Identify which cell holds the provided text, then report its [x, y] central coordinate. 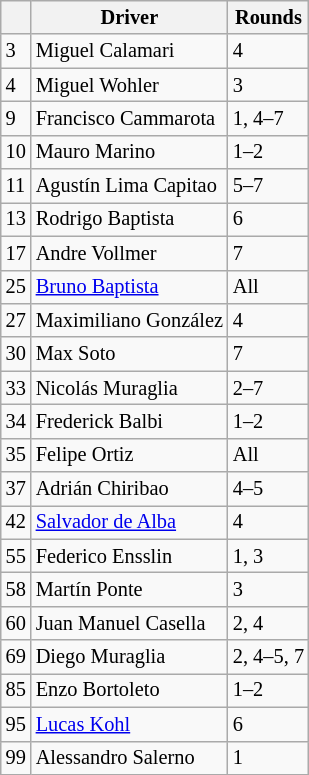
2–7 [268, 388]
33 [16, 388]
13 [16, 219]
Adrián Chiribao [130, 489]
55 [16, 556]
35 [16, 455]
1, 4–7 [268, 118]
Driver [130, 17]
Rounds [268, 17]
60 [16, 623]
2, 4 [268, 623]
Enzo Bortoleto [130, 690]
17 [16, 253]
Miguel Calamari [130, 51]
11 [16, 186]
85 [16, 690]
Miguel Wohler [130, 85]
Bruno Baptista [130, 287]
Nicolás Muraglia [130, 388]
42 [16, 522]
58 [16, 589]
25 [16, 287]
5–7 [268, 186]
Rodrigo Baptista [130, 219]
Juan Manuel Casella [130, 623]
Federico Ensslin [130, 556]
95 [16, 724]
69 [16, 657]
Lucas Kohl [130, 724]
37 [16, 489]
Diego Muraglia [130, 657]
Andre Vollmer [130, 253]
99 [16, 758]
Maximiliano González [130, 320]
9 [16, 118]
Martín Ponte [130, 589]
Frederick Balbi [130, 421]
1 [268, 758]
34 [16, 421]
Agustín Lima Capitao [130, 186]
Mauro Marino [130, 152]
2, 4–5, 7 [268, 657]
10 [16, 152]
Felipe Ortiz [130, 455]
4–5 [268, 489]
30 [16, 354]
27 [16, 320]
Francisco Cammarota [130, 118]
Max Soto [130, 354]
1, 3 [268, 556]
Salvador de Alba [130, 522]
Alessandro Salerno [130, 758]
